Provide the [x, y] coordinate of the cell's center where the given text is located.  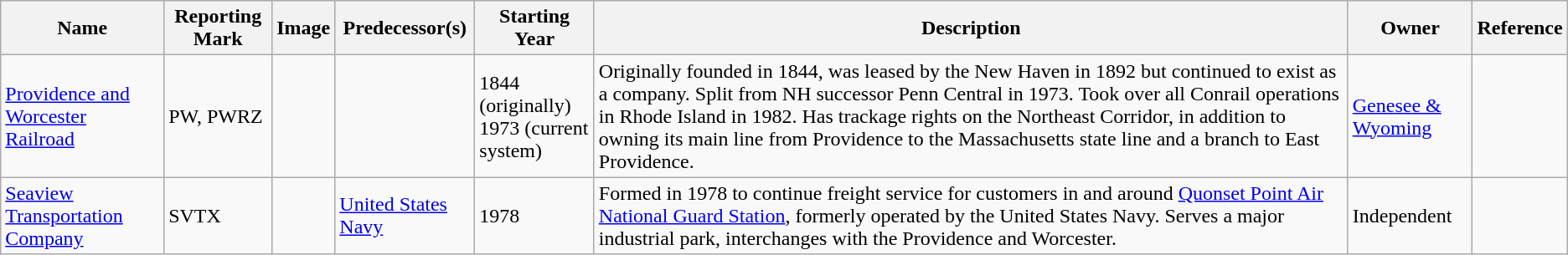
United States Navy [405, 216]
Reference [1519, 28]
Name [82, 28]
Seaview Transportation Company [82, 216]
SVTX [218, 216]
Predecessor(s) [405, 28]
Description [971, 28]
1844 (originally)1973 (current system) [534, 116]
Genesee & Wyoming [1411, 116]
Providence and Worcester Railroad [82, 116]
Image [303, 28]
Independent [1411, 216]
Reporting Mark [218, 28]
PW, PWRZ [218, 116]
Owner [1411, 28]
1978 [534, 216]
Starting Year [534, 28]
